Scan for the cell matching the given text and deliver its [X, Y] coordinate at center. 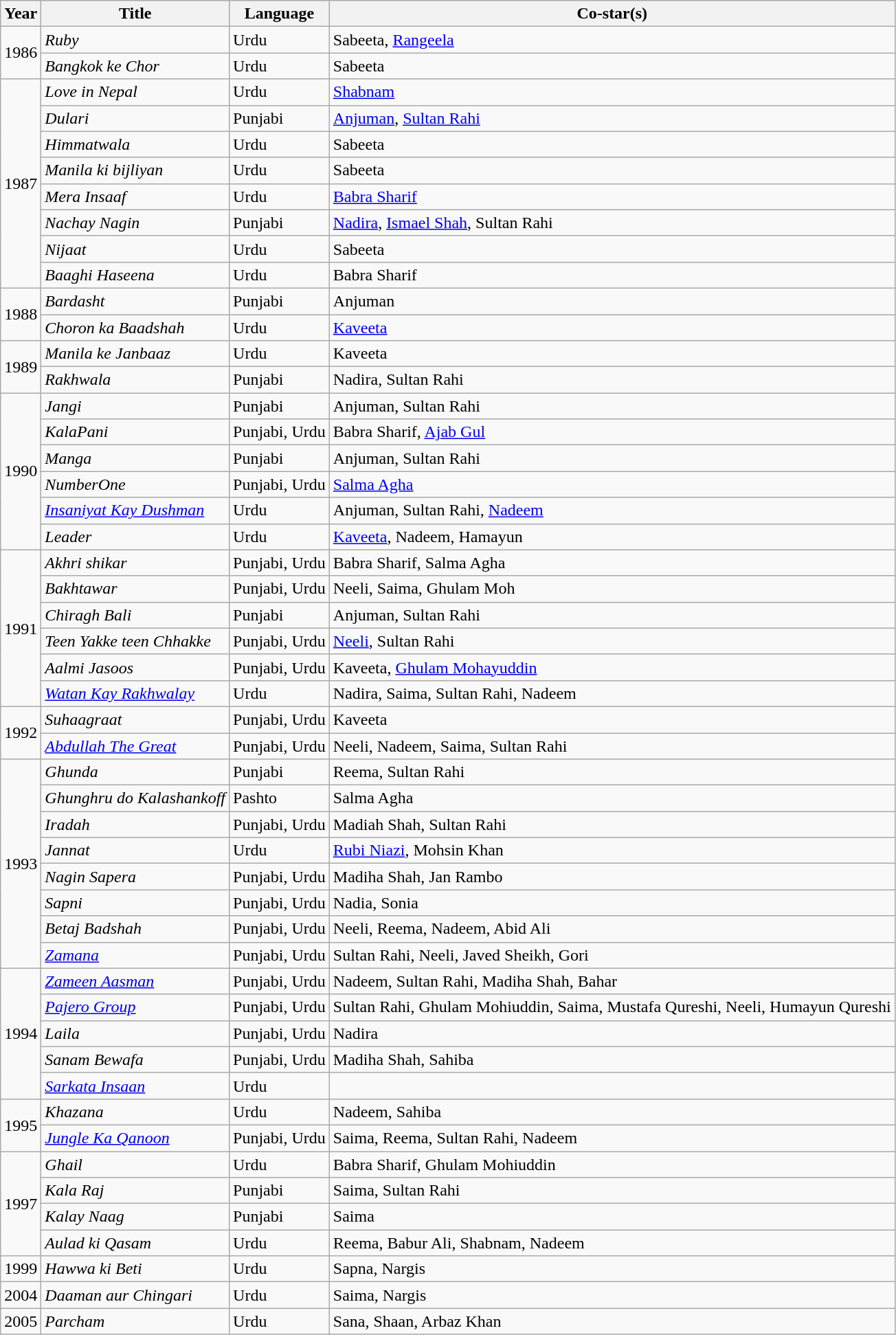
Sanam Bewafa [135, 1059]
Himmatwala [135, 144]
Teen Yakke teen Chhakke [135, 641]
1993 [21, 864]
Abdullah The Great [135, 745]
1988 [21, 314]
Kalay Naag [135, 1217]
Rakhwala [135, 380]
Saima, Reema, Sultan Rahi, Nadeem [612, 1138]
Bangkok ke Chor [135, 66]
Zamana [135, 955]
1989 [21, 367]
Nachay Nagin [135, 223]
Manga [135, 458]
Reema, Sultan Rahi [612, 772]
1992 [21, 732]
1991 [21, 628]
Reema, Babur Ali, Shabnam, Nadeem [612, 1243]
Neeli, Sultan Rahi [612, 641]
Kala Raj [135, 1191]
Bakhtawar [135, 589]
Akhri shikar [135, 563]
Nadira, Sultan Rahi [612, 380]
Madiha Shah, Jan Rambo [612, 877]
Nadeem, Sahiba [612, 1112]
Ruby [135, 40]
Nadira [612, 1033]
Saima, Nargis [612, 1295]
Suhaagraat [135, 719]
Pashto [280, 798]
Kaveeta, Nadeem, Hamayun [612, 537]
Saima, Sultan Rahi [612, 1191]
Sarkata Insaan [135, 1086]
Sapni [135, 903]
Sultan Rahi, Ghulam Mohiuddin, Saima, Mustafa Qureshi, Neeli, Humayun Qureshi [612, 1007]
Sana, Shaan, Arbaz Khan [612, 1321]
Betaj Badshah [135, 929]
Ghail [135, 1165]
Saima [612, 1217]
Aalmi Jasoos [135, 667]
Title [135, 14]
Kaveeta, Ghulam Mohayuddin [612, 667]
Nadira, Saima, Sultan Rahi, Nadeem [612, 693]
Daaman aur Chingari [135, 1295]
Baaghi Haseena [135, 275]
2005 [21, 1321]
1990 [21, 471]
Jangi [135, 406]
Nadia, Sonia [612, 903]
1999 [21, 1269]
Laila [135, 1033]
1986 [21, 53]
Sabeeta, Rangeela [612, 40]
Jungle Ka Qanoon [135, 1138]
Neeli, Saima, Ghulam Moh [612, 589]
Bardasht [135, 301]
Babra Sharif, Ghulam Mohiuddin [612, 1165]
Anjuman, Sultan Rahi, Nadeem [612, 511]
Love in Nepal [135, 92]
Khazana [135, 1112]
Neeli, Nadeem, Saima, Sultan Rahi [612, 745]
Hawwa ki Beti [135, 1269]
Co-star(s) [612, 14]
Aulad ki Qasam [135, 1243]
Sapna, Nargis [612, 1269]
Nagin Sapera [135, 877]
1987 [21, 183]
Nadira, Ismael Shah, Sultan Rahi [612, 223]
1997 [21, 1204]
Dulari [135, 118]
NumberOne [135, 484]
KalaPani [135, 432]
Year [21, 14]
Manila ke Janbaaz [135, 354]
Madiah Shah, Sultan Rahi [612, 824]
Iradah [135, 824]
Choron ka Baadshah [135, 328]
1994 [21, 1033]
Zameen Aasman [135, 981]
Ghunghru do Kalashankoff [135, 798]
Parcham [135, 1321]
Jannat [135, 851]
Nadeem, Sultan Rahi, Madiha Shah, Bahar [612, 981]
Sultan Rahi, Neeli, Javed Sheikh, Gori [612, 955]
1995 [21, 1125]
Chiragh Bali [135, 615]
Leader [135, 537]
Pajero Group [135, 1007]
Manila ki bijliyan [135, 170]
2004 [21, 1295]
Language [280, 14]
Insaniyat Kay Dushman [135, 511]
Neeli, Reema, Nadeem, Abid Ali [612, 929]
Watan Kay Rakhwalay [135, 693]
Mera Insaaf [135, 197]
Babra Sharif, Salma Agha [612, 563]
Madiha Shah, Sahiba [612, 1059]
Rubi Niazi, Mohsin Khan [612, 851]
Anjuman [612, 301]
Ghunda [135, 772]
Nijaat [135, 249]
Shabnam [612, 92]
Babra Sharif, Ajab Gul [612, 432]
